Extract the [X, Y] coordinate from the center of the cell holding the provided text.  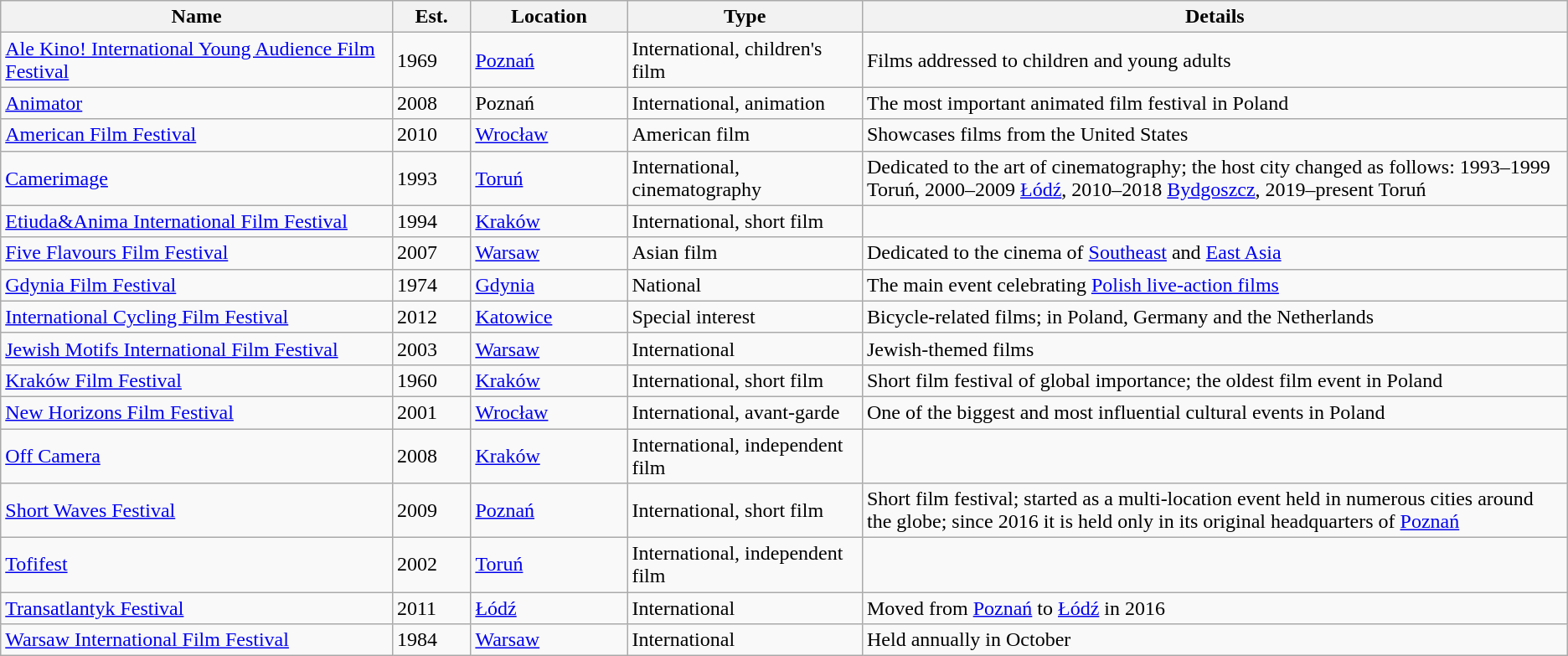
The main event celebrating Polish live-action films [1215, 285]
Held annually in October [1215, 640]
2003 [431, 349]
International, avant-garde [745, 412]
International, animation [745, 103]
Est. [431, 17]
2012 [431, 317]
Type [745, 17]
New Horizons Film Festival [197, 412]
2011 [431, 608]
International, children's film [745, 60]
1984 [431, 640]
American film [745, 135]
National [745, 285]
Name [197, 17]
American Film Festival [197, 135]
1994 [431, 221]
One of the biggest and most influential cultural events in Poland [1215, 412]
Short Waves Festival [197, 511]
Films addressed to children and young adults [1215, 60]
2009 [431, 511]
Asian film [745, 253]
Łódź [549, 608]
1960 [431, 380]
Camerimage [197, 178]
International Cycling Film Festival [197, 317]
Showcases films from the United States [1215, 135]
Location [549, 17]
2010 [431, 135]
Moved from Poznań to Łódź in 2016 [1215, 608]
International, cinematography [745, 178]
2001 [431, 412]
The most important animated film festival in Poland [1215, 103]
Ale Kino! International Young Audience Film Festival [197, 60]
Tofifest [197, 565]
Kraków Film Festival [197, 380]
2002 [431, 565]
Transatlantyk Festival [197, 608]
2007 [431, 253]
Five Flavours Film Festival [197, 253]
Special interest [745, 317]
1969 [431, 60]
Warsaw International Film Festival [197, 640]
Bicycle-related films; in Poland, Germany and the Netherlands [1215, 317]
Gdynia Film Festival [197, 285]
Etiuda&Anima International Film Festival [197, 221]
Jewish Motifs International Film Festival [197, 349]
Details [1215, 17]
Dedicated to the art of cinematography; the host city changed as follows: 1993–1999 Toruń, 2000–2009 Łódź, 2010–2018 Bydgoszcz, 2019–present Toruń [1215, 178]
Short film festival of global importance; the oldest film event in Poland [1215, 380]
Animator [197, 103]
Dedicated to the cinema of Southeast and East Asia [1215, 253]
1993 [431, 178]
Jewish-themed films [1215, 349]
1974 [431, 285]
Gdynia [549, 285]
Katowice [549, 317]
Off Camera [197, 456]
